Locate the cell with the specified text and output its (x, y) center coordinate. 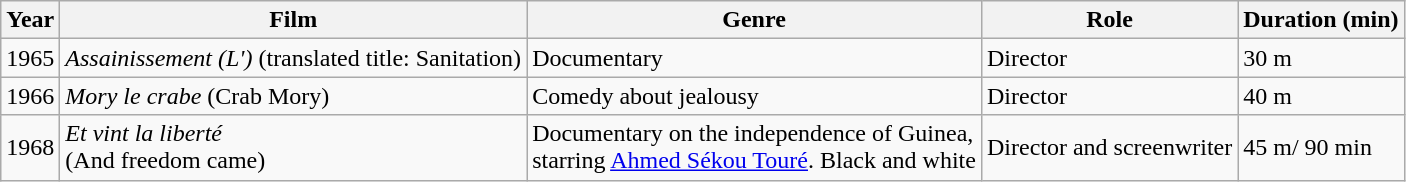
1968 (30, 148)
Film (294, 20)
1966 (30, 96)
Mory le crabe (Crab Mory) (294, 96)
Duration (min) (1321, 20)
45 m/ 90 min (1321, 148)
Year (30, 20)
30 m (1321, 58)
Role (1109, 20)
40 m (1321, 96)
Documentary on the independence of Guinea,starring Ahmed Sékou Touré. Black and white (754, 148)
Director and screenwriter (1109, 148)
1965 (30, 58)
Comedy about jealousy (754, 96)
Documentary (754, 58)
Assainissement (L') (translated title: Sanitation) (294, 58)
Et vint la liberté(And freedom came) (294, 148)
Genre (754, 20)
